Identify which cell holds the provided text, then report its [x, y] central coordinate. 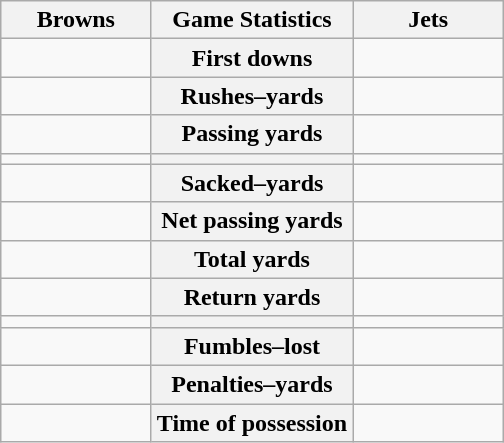
Rushes–yards [252, 96]
Browns [76, 20]
Total yards [252, 259]
Jets [428, 20]
Sacked–yards [252, 183]
First downs [252, 58]
Penalties–yards [252, 384]
Game Statistics [252, 20]
Fumbles–lost [252, 346]
Return yards [252, 297]
Net passing yards [252, 221]
Passing yards [252, 134]
Time of possession [252, 423]
